Extract the [x, y] coordinate from the center of the cell holding the provided text.  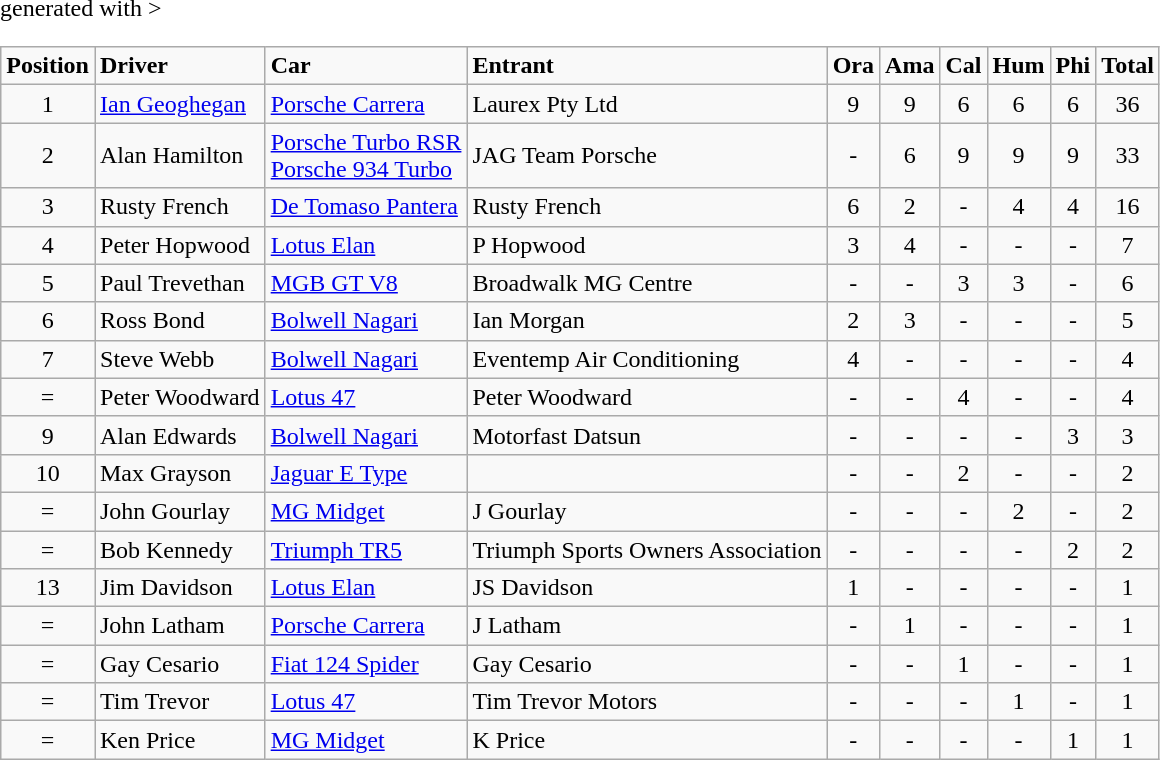
Steve Webb [180, 359]
Porsche Turbo RSR Porsche 934 Turbo [366, 156]
Car [366, 66]
P Hopwood [647, 245]
Ora [853, 66]
Triumph TR5 [366, 549]
Laurex Pty Ltd [647, 104]
Eventemp Air Conditioning [647, 359]
16 [1128, 207]
J Latham [647, 626]
Entrant [647, 66]
36 [1128, 104]
Ross Bond [180, 321]
Ken Price [180, 740]
Tim Trevor Motors [647, 702]
Broadwalk MG Centre [647, 283]
MGB GT V8 [366, 283]
Ian Geoghegan [180, 104]
De Tomaso Pantera [366, 207]
Jaguar E Type [366, 473]
Driver [180, 66]
Position [48, 66]
Cal [964, 66]
K Price [647, 740]
Peter Hopwood [180, 245]
Triumph Sports Owners Association [647, 549]
13 [48, 588]
Ian Morgan [647, 321]
J Gourlay [647, 511]
John Gourlay [180, 511]
Bob Kennedy [180, 549]
Ama [910, 66]
Tim Trevor [180, 702]
Motorfast Datsun [647, 435]
JS Davidson [647, 588]
Hum [1018, 66]
JAG Team Porsche [647, 156]
Phi [1073, 66]
Total [1128, 66]
Alan Hamilton [180, 156]
33 [1128, 156]
Jim Davidson [180, 588]
Alan Edwards [180, 435]
John Latham [180, 626]
Max Grayson [180, 473]
10 [48, 473]
Fiat 124 Spider [366, 664]
Paul Trevethan [180, 283]
